Extract the [X, Y] coordinate from the center of the cell holding the provided text.  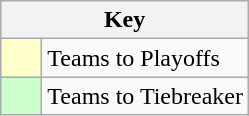
Teams to Playoffs [146, 58]
Teams to Tiebreaker [146, 96]
Key [125, 20]
